Search for the cell housing the specified text and yield its (x, y) center coordinate. 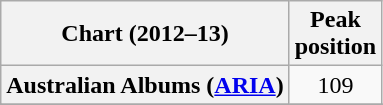
Chart (2012–13) (145, 34)
Peakposition (335, 34)
Australian Albums (ARIA) (145, 85)
109 (335, 85)
